From the cell containing the given text, extract its center point as [X, Y] coordinate. 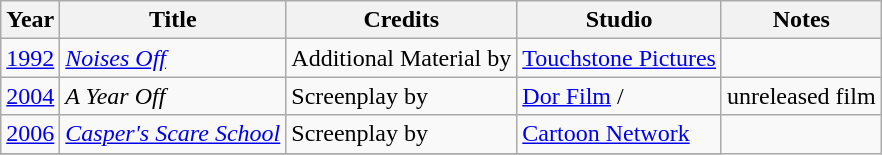
Cartoon Network [620, 134]
Notes [801, 20]
Credits [402, 20]
Additional Material by [402, 58]
2004 [30, 96]
Studio [620, 20]
unreleased film [801, 96]
1992 [30, 58]
Title [173, 20]
Touchstone Pictures [620, 58]
2006 [30, 134]
Casper's Scare School [173, 134]
Dor Film / [620, 96]
A Year Off [173, 96]
Noises Off [173, 58]
Year [30, 20]
